Search for the cell housing the specified text and yield its (X, Y) center coordinate. 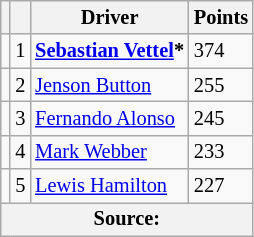
Jenson Button (110, 85)
Source: (127, 219)
233 (221, 152)
1 (20, 51)
227 (221, 186)
Points (221, 17)
4 (20, 152)
245 (221, 118)
2 (20, 85)
255 (221, 85)
Sebastian Vettel* (110, 51)
Fernando Alonso (110, 118)
Lewis Hamilton (110, 186)
3 (20, 118)
5 (20, 186)
Mark Webber (110, 152)
Driver (110, 17)
374 (221, 51)
